Identify which cell holds the provided text, then report its (x, y) central coordinate. 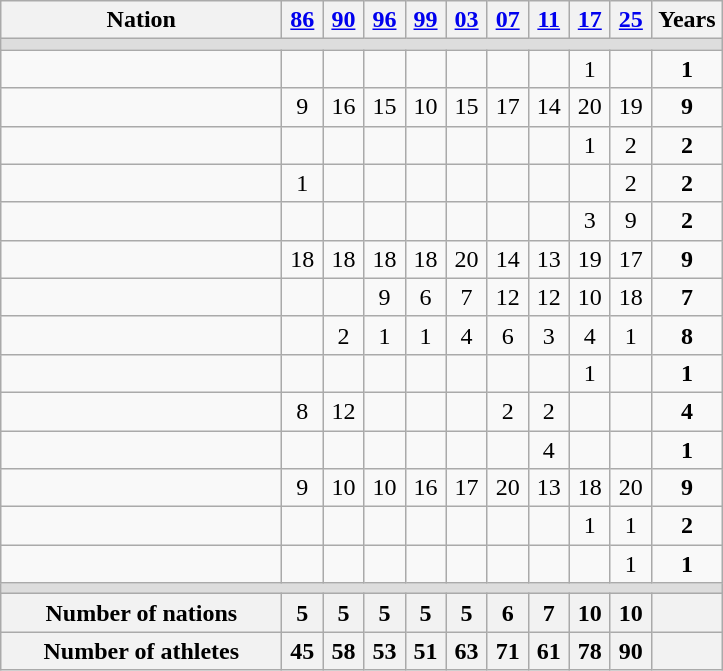
Number of athletes (142, 651)
Number of nations (142, 613)
Years (686, 20)
51 (426, 651)
07 (508, 20)
61 (548, 651)
71 (508, 651)
03 (466, 20)
86 (302, 20)
58 (344, 651)
53 (384, 651)
96 (384, 20)
99 (426, 20)
78 (590, 651)
63 (466, 651)
11 (548, 20)
45 (302, 651)
Nation (142, 20)
25 (630, 20)
